Find where the given text appears and provide that cell's center as [X, Y] coordinate. 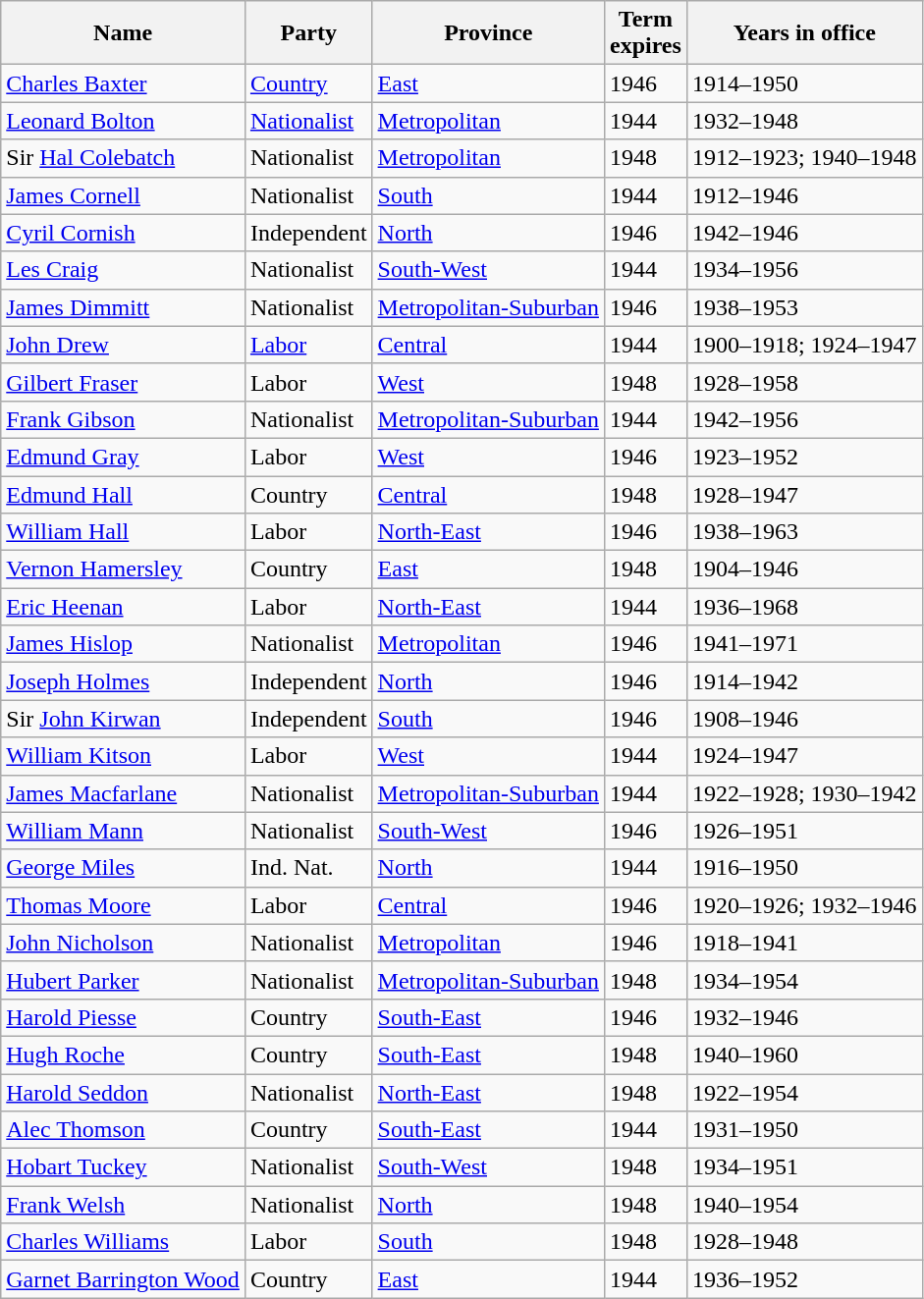
Edmund Gray [124, 457]
1916–1950 [804, 868]
1936–1968 [804, 607]
1920–1926; 1932–1946 [804, 905]
William Kitson [124, 756]
1940–1954 [804, 1205]
1908–1946 [804, 719]
1932–1946 [804, 1017]
Gilbert Fraser [124, 382]
Party [308, 33]
1942–1946 [804, 233]
Joseph Holmes [124, 681]
1928–1948 [804, 1242]
Cyril Cornish [124, 233]
1936–1952 [804, 1279]
Charles Williams [124, 1242]
1931–1950 [804, 1130]
William Hall [124, 532]
Years in office [804, 33]
1932–1948 [804, 121]
Harold Piesse [124, 1017]
Hugh Roche [124, 1055]
Vernon Hamersley [124, 569]
1934–1954 [804, 980]
1928–1947 [804, 494]
Sir John Kirwan [124, 719]
1922–1928; 1930–1942 [804, 793]
Garnet Barrington Wood [124, 1279]
Province [488, 33]
Thomas Moore [124, 905]
Name [124, 33]
1934–1951 [804, 1167]
James Dimmitt [124, 307]
Edmund Hall [124, 494]
Eric Heenan [124, 607]
Frank Welsh [124, 1205]
1912–1923; 1940–1948 [804, 158]
1904–1946 [804, 569]
1914–1950 [804, 83]
1924–1947 [804, 756]
Hubert Parker [124, 980]
Leonard Bolton [124, 121]
1928–1958 [804, 382]
1918–1941 [804, 943]
Sir Hal Colebatch [124, 158]
Ind. Nat. [308, 868]
1942–1956 [804, 419]
1914–1942 [804, 681]
William Mann [124, 831]
James Hislop [124, 644]
Termexpires [645, 33]
1941–1971 [804, 644]
George Miles [124, 868]
1922–1954 [804, 1093]
1912–1946 [804, 195]
Les Craig [124, 270]
John Drew [124, 345]
1923–1952 [804, 457]
1934–1956 [804, 270]
James Macfarlane [124, 793]
Frank Gibson [124, 419]
James Cornell [124, 195]
Alec Thomson [124, 1130]
1900–1918; 1924–1947 [804, 345]
John Nicholson [124, 943]
1938–1953 [804, 307]
Hobart Tuckey [124, 1167]
1940–1960 [804, 1055]
Charles Baxter [124, 83]
1926–1951 [804, 831]
Harold Seddon [124, 1093]
1938–1963 [804, 532]
